Locate the cell with the specified text and output its (x, y) center coordinate. 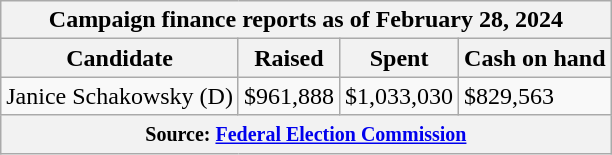
$829,563 (535, 96)
Source: Federal Election Commission (306, 134)
Spent (398, 58)
Raised (288, 58)
Janice Schakowsky (D) (120, 96)
$1,033,030 (398, 96)
Candidate (120, 58)
Campaign finance reports as of February 28, 2024 (306, 20)
Cash on hand (535, 58)
$961,888 (288, 96)
